Detect which cell encompasses the target text, then output its [x, y] center coordinate. 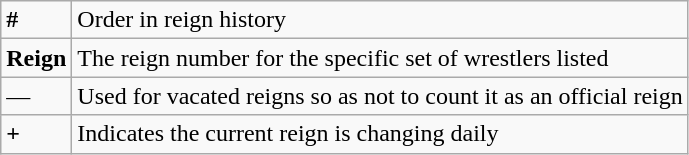
The reign number for the specific set of wrestlers listed [380, 58]
Reign [36, 58]
Order in reign history [380, 20]
Used for vacated reigns so as not to count it as an official reign [380, 96]
+ [36, 134]
# [36, 20]
Indicates the current reign is changing daily [380, 134]
— [36, 96]
